Provide the [X, Y] coordinate of the cell's center where the given text is located.  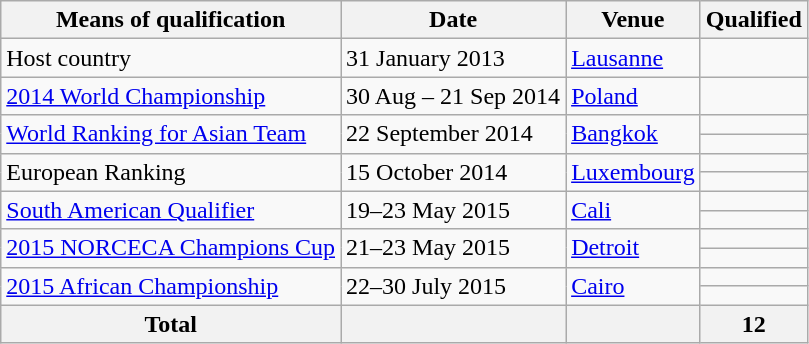
Total [171, 324]
19–23 May 2015 [454, 210]
Date [454, 20]
2015 NORCECA Champions Cup [171, 248]
Host country [171, 58]
South American Qualifier [171, 210]
Luxembourg [634, 172]
22–30 July 2015 [454, 286]
Qualified [754, 20]
Bangkok [634, 134]
12 [754, 324]
Detroit [634, 248]
Poland [634, 96]
Lausanne [634, 58]
European Ranking [171, 172]
World Ranking for Asian Team [171, 134]
2014 World Championship [171, 96]
21–23 May 2015 [454, 248]
31 January 2013 [454, 58]
Cairo [634, 286]
22 September 2014 [454, 134]
Venue [634, 20]
2015 African Championship [171, 286]
Means of qualification [171, 20]
Cali [634, 210]
15 October 2014 [454, 172]
30 Aug – 21 Sep 2014 [454, 96]
